Locate the cell with the specified text and output its (X, Y) center coordinate. 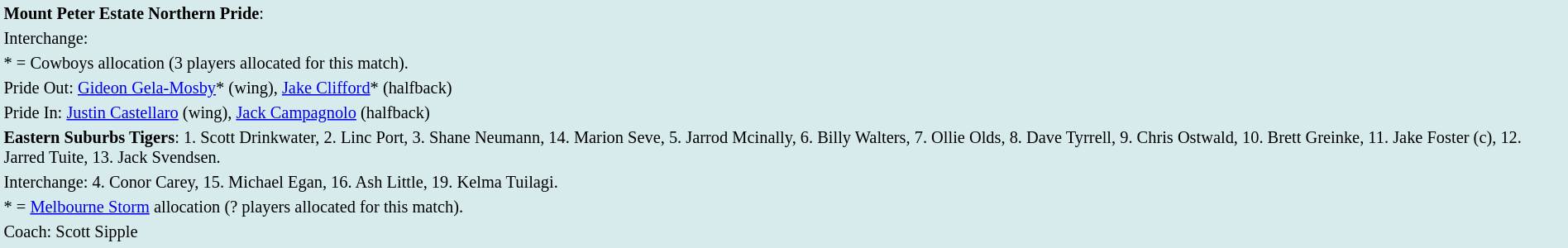
Mount Peter Estate Northern Pride: (784, 13)
Interchange: 4. Conor Carey, 15. Michael Egan, 16. Ash Little, 19. Kelma Tuilagi. (784, 182)
Pride Out: Gideon Gela-Mosby* (wing), Jake Clifford* (halfback) (784, 88)
* = Cowboys allocation (3 players allocated for this match). (784, 63)
Coach: Scott Sipple (784, 231)
* = Melbourne Storm allocation (? players allocated for this match). (784, 207)
Interchange: (784, 38)
Pride In: Justin Castellaro (wing), Jack Campagnolo (halfback) (784, 112)
